Return the (X, Y) coordinate for the center point of the cell that contains the specified text.  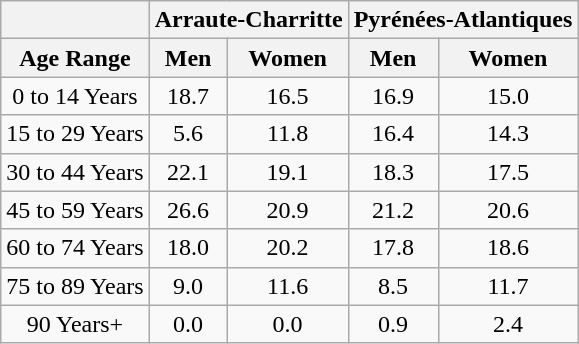
18.0 (188, 248)
11.8 (288, 134)
45 to 59 Years (75, 210)
17.8 (393, 248)
0 to 14 Years (75, 96)
18.7 (188, 96)
18.6 (508, 248)
20.6 (508, 210)
14.3 (508, 134)
16.4 (393, 134)
60 to 74 Years (75, 248)
17.5 (508, 172)
Arraute-Charritte (248, 20)
21.2 (393, 210)
5.6 (188, 134)
0.9 (393, 324)
15 to 29 Years (75, 134)
19.1 (288, 172)
20.2 (288, 248)
22.1 (188, 172)
8.5 (393, 286)
Age Range (75, 58)
20.9 (288, 210)
26.6 (188, 210)
2.4 (508, 324)
90 Years+ (75, 324)
30 to 44 Years (75, 172)
11.7 (508, 286)
18.3 (393, 172)
9.0 (188, 286)
16.9 (393, 96)
16.5 (288, 96)
15.0 (508, 96)
11.6 (288, 286)
Pyrénées-Atlantiques (463, 20)
75 to 89 Years (75, 286)
